Find where the given text appears and provide that cell's center as [X, Y] coordinate. 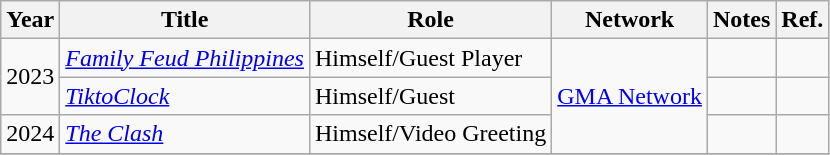
Himself/Guest Player [430, 58]
Notes [741, 20]
2024 [30, 134]
2023 [30, 77]
Himself/Video Greeting [430, 134]
Ref. [802, 20]
Year [30, 20]
Himself/Guest [430, 96]
Network [630, 20]
GMA Network [630, 96]
The Clash [185, 134]
Family Feud Philippines [185, 58]
Role [430, 20]
Title [185, 20]
TiktoClock [185, 96]
